Pinpoint the cell where the given text exists, returning its [x, y] midpoint coordinate. 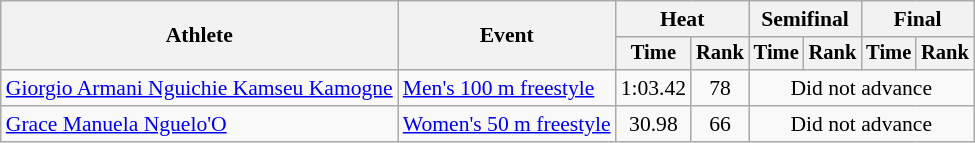
1:03.42 [654, 88]
Men's 100 m freestyle [507, 88]
30.98 [654, 124]
Event [507, 36]
Grace Manuela Nguelo'O [200, 124]
Women's 50 m freestyle [507, 124]
Giorgio Armani Nguichie Kamseu Kamogne [200, 88]
Semifinal [805, 19]
78 [720, 88]
Final [917, 19]
Athlete [200, 36]
66 [720, 124]
Heat [682, 19]
